Search for the cell housing the specified text and yield its (X, Y) center coordinate. 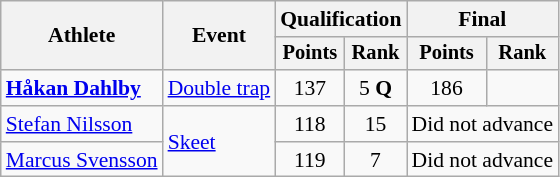
Qualification (340, 19)
Stefan Nilsson (82, 124)
Håkan Dahlby (82, 88)
118 (310, 124)
Double trap (220, 88)
186 (446, 88)
5 Q (376, 88)
Final (482, 19)
15 (376, 124)
Athlete (82, 36)
Did not advance (482, 124)
Event (220, 36)
137 (310, 88)
Skeet (220, 142)
